Extract the [x, y] coordinate from the center of the cell holding the provided text.  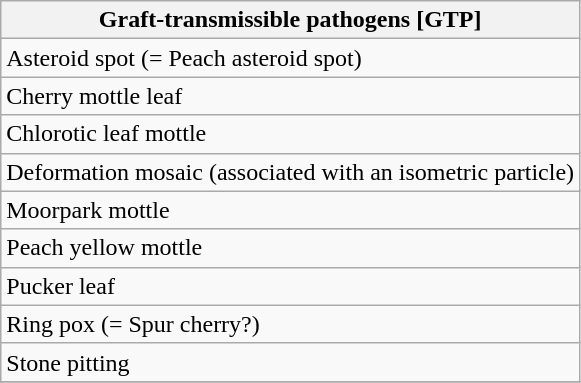
Chlorotic leaf mottle [290, 134]
Moorpark mottle [290, 210]
Graft-transmissible pathogens [GTP] [290, 20]
Peach yellow mottle [290, 248]
Deformation mosaic (associated with an isometric particle) [290, 172]
Stone pitting [290, 362]
Ring pox (= Spur cherry?) [290, 324]
Cherry mottle leaf [290, 96]
Pucker leaf [290, 286]
Asteroid spot (= Peach asteroid spot) [290, 58]
